Output the (X, Y) coordinate of the center of the cell containing the given text.  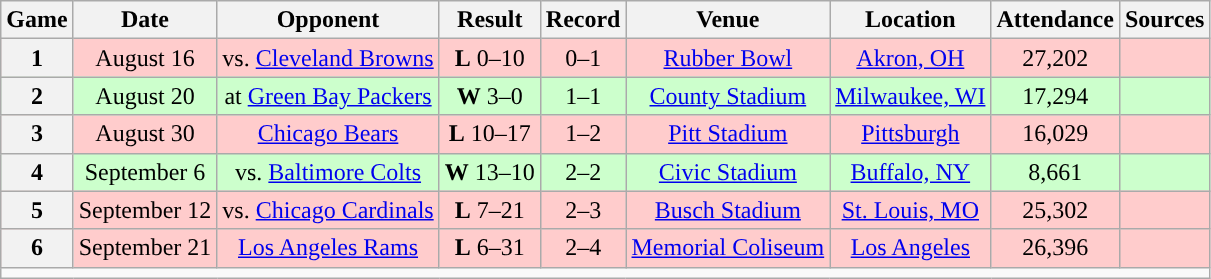
16,029 (1055, 134)
17,294 (1055, 96)
Memorial Coliseum (728, 248)
County Stadium (728, 96)
Busch Stadium (728, 210)
Milwaukee, WI (910, 96)
Pittsburgh (910, 134)
L 6–31 (490, 248)
September 12 (145, 210)
Akron, OH (910, 58)
Sources (1164, 20)
1 (37, 58)
Venue (728, 20)
2–2 (583, 172)
Location (910, 20)
August 16 (145, 58)
vs. Chicago Cardinals (328, 210)
3 (37, 134)
L 7–21 (490, 210)
Attendance (1055, 20)
Date (145, 20)
1–1 (583, 96)
Civic Stadium (728, 172)
vs. Baltimore Colts (328, 172)
6 (37, 248)
W 13–10 (490, 172)
4 (37, 172)
L 10–17 (490, 134)
2–4 (583, 248)
Result (490, 20)
St. Louis, MO (910, 210)
at Green Bay Packers (328, 96)
Los Angeles (910, 248)
Chicago Bears (328, 134)
Pitt Stadium (728, 134)
vs. Cleveland Browns (328, 58)
August 20 (145, 96)
September 6 (145, 172)
Rubber Bowl (728, 58)
Game (37, 20)
W 3–0 (490, 96)
Los Angeles Rams (328, 248)
1–2 (583, 134)
0–1 (583, 58)
2 (37, 96)
5 (37, 210)
26,396 (1055, 248)
25,302 (1055, 210)
Buffalo, NY (910, 172)
L 0–10 (490, 58)
27,202 (1055, 58)
September 21 (145, 248)
8,661 (1055, 172)
2–3 (583, 210)
August 30 (145, 134)
Opponent (328, 20)
Record (583, 20)
